Provide the (x, y) coordinate of the cell's center where the given text is located.  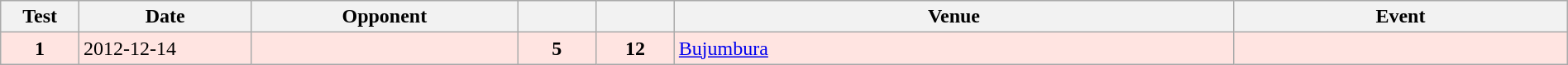
Bujumbura (954, 48)
Test (40, 17)
1 (40, 48)
12 (635, 48)
Date (165, 17)
Opponent (385, 17)
2012-12-14 (165, 48)
5 (557, 48)
Event (1401, 17)
Venue (954, 17)
